For the text-containing cell, return its midpoint in [x, y] coordinate format. 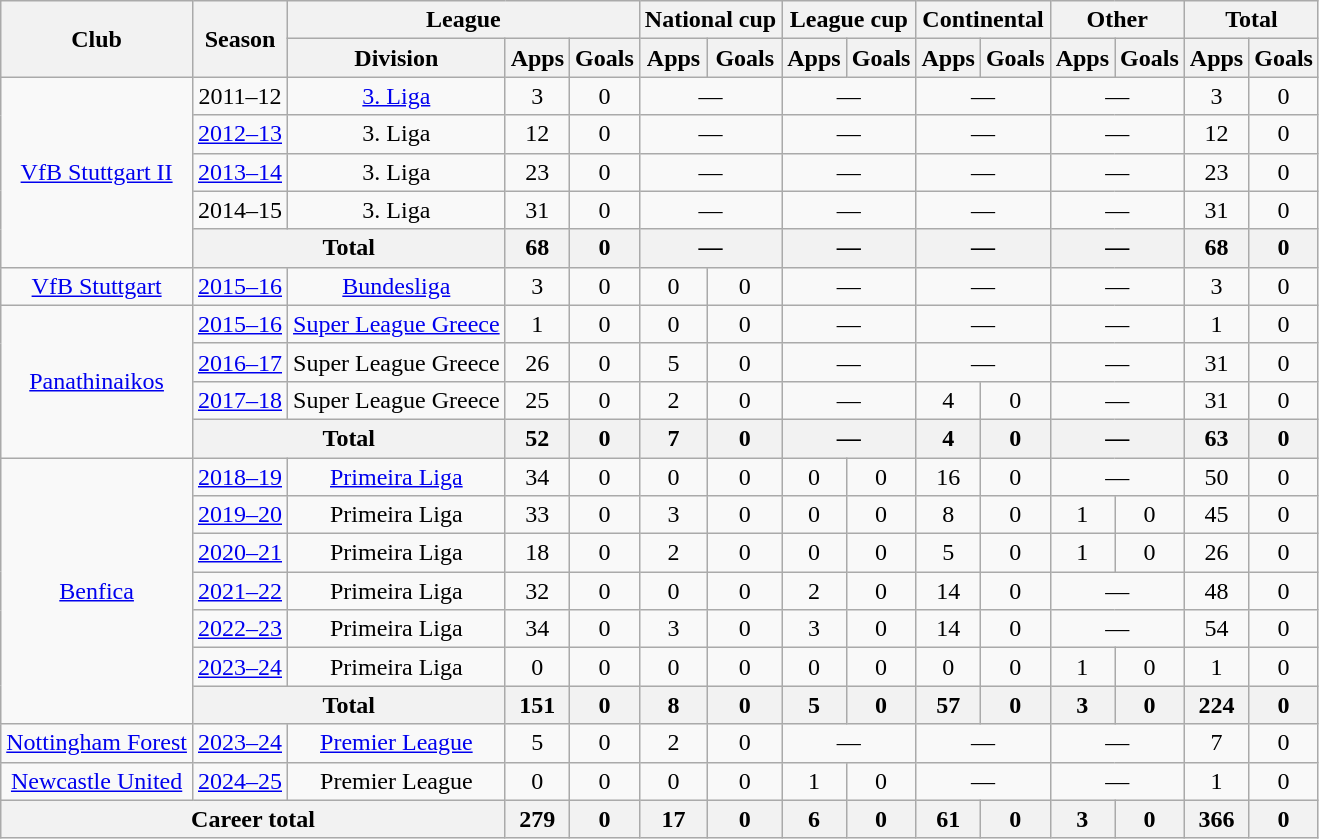
Benfica [97, 591]
25 [537, 400]
League cup [849, 20]
National cup [710, 20]
Panathinaikos [97, 381]
Career total [253, 819]
54 [1216, 629]
2024–25 [240, 781]
2013–14 [240, 172]
33 [537, 515]
16 [948, 477]
17 [673, 819]
57 [948, 705]
2016–17 [240, 362]
2017–18 [240, 400]
2021–22 [240, 591]
279 [537, 819]
2012–13 [240, 134]
Division [397, 58]
18 [537, 553]
Club [97, 39]
61 [948, 819]
224 [1216, 705]
VfB Stuttgart [97, 286]
63 [1216, 438]
2014–15 [240, 210]
2020–21 [240, 553]
2011–12 [240, 96]
48 [1216, 591]
50 [1216, 477]
2022–23 [240, 629]
2019–20 [240, 515]
Other [1117, 20]
Bundesliga [397, 286]
Nottingham Forest [97, 743]
VfB Stuttgart II [97, 172]
151 [537, 705]
32 [537, 591]
Season [240, 39]
6 [814, 819]
45 [1216, 515]
Continental [983, 20]
366 [1216, 819]
52 [537, 438]
Newcastle United [97, 781]
2018–19 [240, 477]
League [464, 20]
